Detect which cell encompasses the target text, then output its (X, Y) center coordinate. 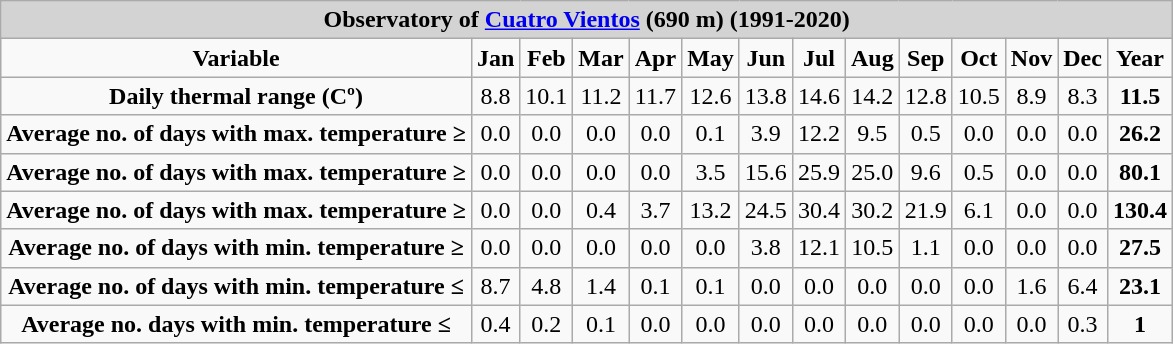
13.8 (766, 96)
3.8 (766, 248)
12.6 (711, 96)
1 (1140, 324)
1.4 (601, 286)
11.5 (1140, 96)
30.2 (872, 210)
14.6 (818, 96)
0.3 (1083, 324)
11.7 (655, 96)
30.4 (818, 210)
Average no. of days with min. temperature ≥ (236, 248)
13.2 (711, 210)
6.4 (1083, 286)
Average no. days with min. temperature ≤ (236, 324)
11.2 (601, 96)
Dec (1083, 58)
Apr (655, 58)
Daily thermal range (Cº) (236, 96)
12.1 (818, 248)
Average no. of days with min. temperature ≤ (236, 286)
9.5 (872, 134)
15.6 (766, 172)
27.5 (1140, 248)
12.2 (818, 134)
8.9 (1031, 96)
3.9 (766, 134)
Oct (978, 58)
3.5 (711, 172)
Mar (601, 58)
6.1 (978, 210)
23.1 (1140, 286)
8.3 (1083, 96)
8.8 (495, 96)
26.2 (1140, 134)
12.8 (926, 96)
Aug (872, 58)
3.7 (655, 210)
1.1 (926, 248)
25.9 (818, 172)
Year (1140, 58)
24.5 (766, 210)
10.1 (546, 96)
May (711, 58)
14.2 (872, 96)
Feb (546, 58)
9.6 (926, 172)
80.1 (1140, 172)
Jan (495, 58)
4.8 (546, 286)
0.2 (546, 324)
Sep (926, 58)
Jul (818, 58)
25.0 (872, 172)
8.7 (495, 286)
Nov (1031, 58)
Variable (236, 58)
1.6 (1031, 286)
Observatory of Cuatro Vientos (690 m) (1991-2020) (587, 20)
130.4 (1140, 210)
21.9 (926, 210)
Jun (766, 58)
